Output the [x, y] coordinate of the center of the cell containing the given text.  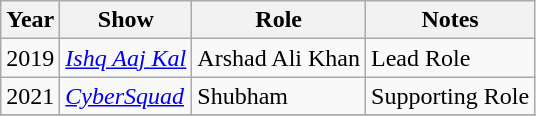
Role [279, 20]
2019 [30, 58]
Notes [450, 20]
Shubham [279, 96]
Ishq Aaj Kal [126, 58]
CyberSquad [126, 96]
Supporting Role [450, 96]
Lead Role [450, 58]
2021 [30, 96]
Year [30, 20]
Show [126, 20]
Arshad Ali Khan [279, 58]
